Capture the cell that displays the provided text and extract its [X, Y] central coordinate. 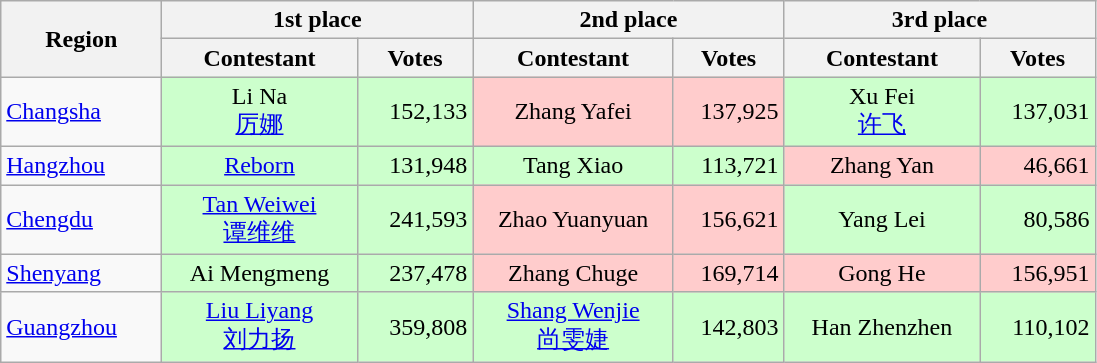
113,721 [728, 165]
Zhang Yafei [573, 112]
156,621 [728, 219]
241,593 [415, 219]
Ai Mengmeng [260, 273]
110,102 [1038, 327]
Zhao Yuanyuan [573, 219]
Gong He [882, 273]
237,478 [415, 273]
Tang Xiao [573, 165]
359,808 [415, 327]
152,133 [415, 112]
80,586 [1038, 219]
137,031 [1038, 112]
Yang Lei [882, 219]
Chengdu [82, 219]
Reborn [260, 165]
137,925 [728, 112]
3rd place [940, 20]
Tan Weiwei谭维维 [260, 219]
Liu Liyang刘力扬 [260, 327]
Xu Fei许飞 [882, 112]
Hangzhou [82, 165]
169,714 [728, 273]
Zhang Yan [882, 165]
46,661 [1038, 165]
1st place [318, 20]
Shenyang [82, 273]
Region [82, 39]
Shang Wenjie尚雯婕 [573, 327]
Zhang Chuge [573, 273]
131,948 [415, 165]
142,803 [728, 327]
156,951 [1038, 273]
Guangzhou [82, 327]
Han Zhenzhen [882, 327]
Li Na厉娜 [260, 112]
Changsha [82, 112]
2nd place [628, 20]
